Scan for the cell matching the given text and deliver its (x, y) coordinate at center. 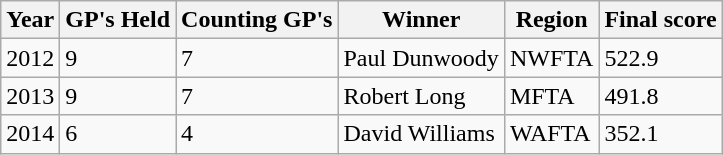
Region (551, 20)
Counting GP's (257, 20)
Year (30, 20)
2012 (30, 58)
2014 (30, 134)
6 (118, 134)
491.8 (660, 96)
Paul Dunwoody (421, 58)
Final score (660, 20)
2013 (30, 96)
NWFTA (551, 58)
4 (257, 134)
Robert Long (421, 96)
MFTA (551, 96)
WAFTA (551, 134)
522.9 (660, 58)
Winner (421, 20)
GP's Held (118, 20)
352.1 (660, 134)
David Williams (421, 134)
